Return [X, Y] of the center of cell containing provided text 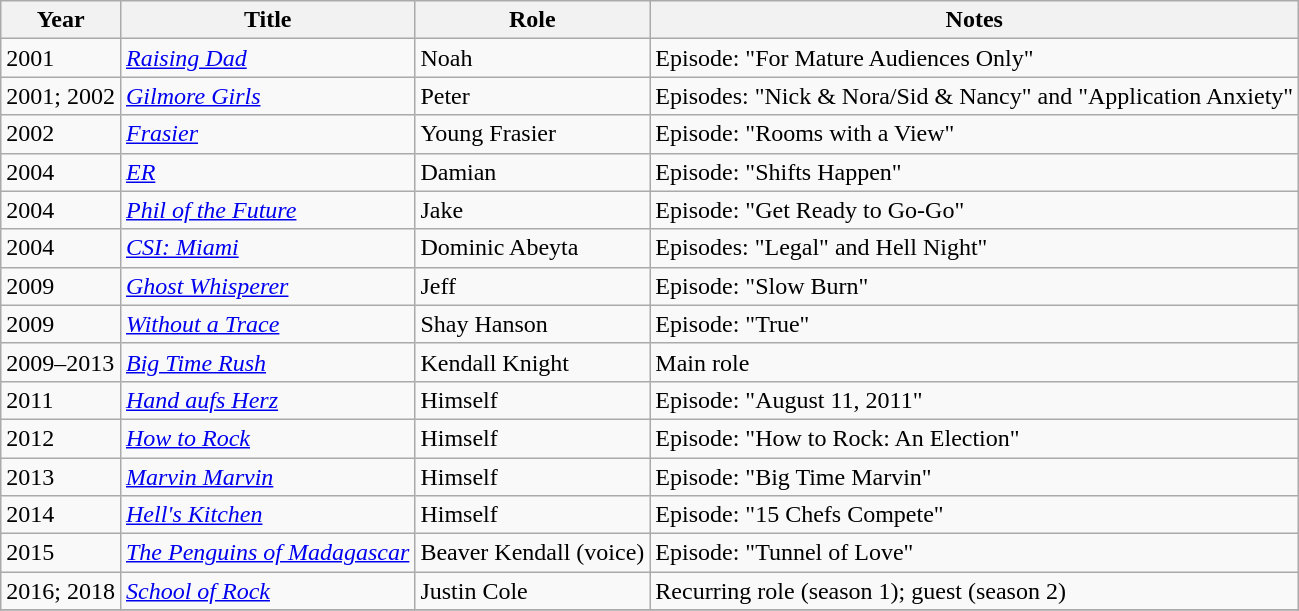
CSI: Miami [267, 248]
Jeff [532, 286]
Episode: "Slow Burn" [974, 286]
School of Rock [267, 591]
ER [267, 172]
Gilmore Girls [267, 96]
Episode: "True" [974, 324]
Dominic Abeyta [532, 248]
2002 [61, 134]
2011 [61, 400]
Episodes: "Nick & Nora/Sid & Nancy" and "Application Anxiety" [974, 96]
Justin Cole [532, 591]
2016; 2018 [61, 591]
Beaver Kendall (voice) [532, 553]
Jake [532, 210]
2015 [61, 553]
Frasier [267, 134]
2013 [61, 477]
Episode: "August 11, 2011" [974, 400]
Big Time Rush [267, 362]
The Penguins of Madagascar [267, 553]
Phil of the Future [267, 210]
Young Frasier [532, 134]
How to Rock [267, 438]
2001 [61, 58]
Episode: "How to Rock: An Election" [974, 438]
Peter [532, 96]
Marvin Marvin [267, 477]
Kendall Knight [532, 362]
Episode: "15 Chefs Compete" [974, 515]
Episode: "Tunnel of Love" [974, 553]
2009–2013 [61, 362]
Recurring role (season 1); guest (season 2) [974, 591]
Raising Dad [267, 58]
Episode: "Get Ready to Go-Go" [974, 210]
Episode: "Rooms with a View" [974, 134]
Damian [532, 172]
Year [61, 20]
Shay Hanson [532, 324]
Episode: "Shifts Happen" [974, 172]
Main role [974, 362]
Episode: "For Mature Audiences Only" [974, 58]
Ghost Whisperer [267, 286]
Notes [974, 20]
Episodes: "Legal" and Hell Night" [974, 248]
2012 [61, 438]
Role [532, 20]
2001; 2002 [61, 96]
Hell's Kitchen [267, 515]
Episode: "Big Time Marvin" [974, 477]
Without a Trace [267, 324]
2014 [61, 515]
Hand aufs Herz [267, 400]
Title [267, 20]
Noah [532, 58]
